Extract the [X, Y] coordinate from the center of the cell holding the provided text.  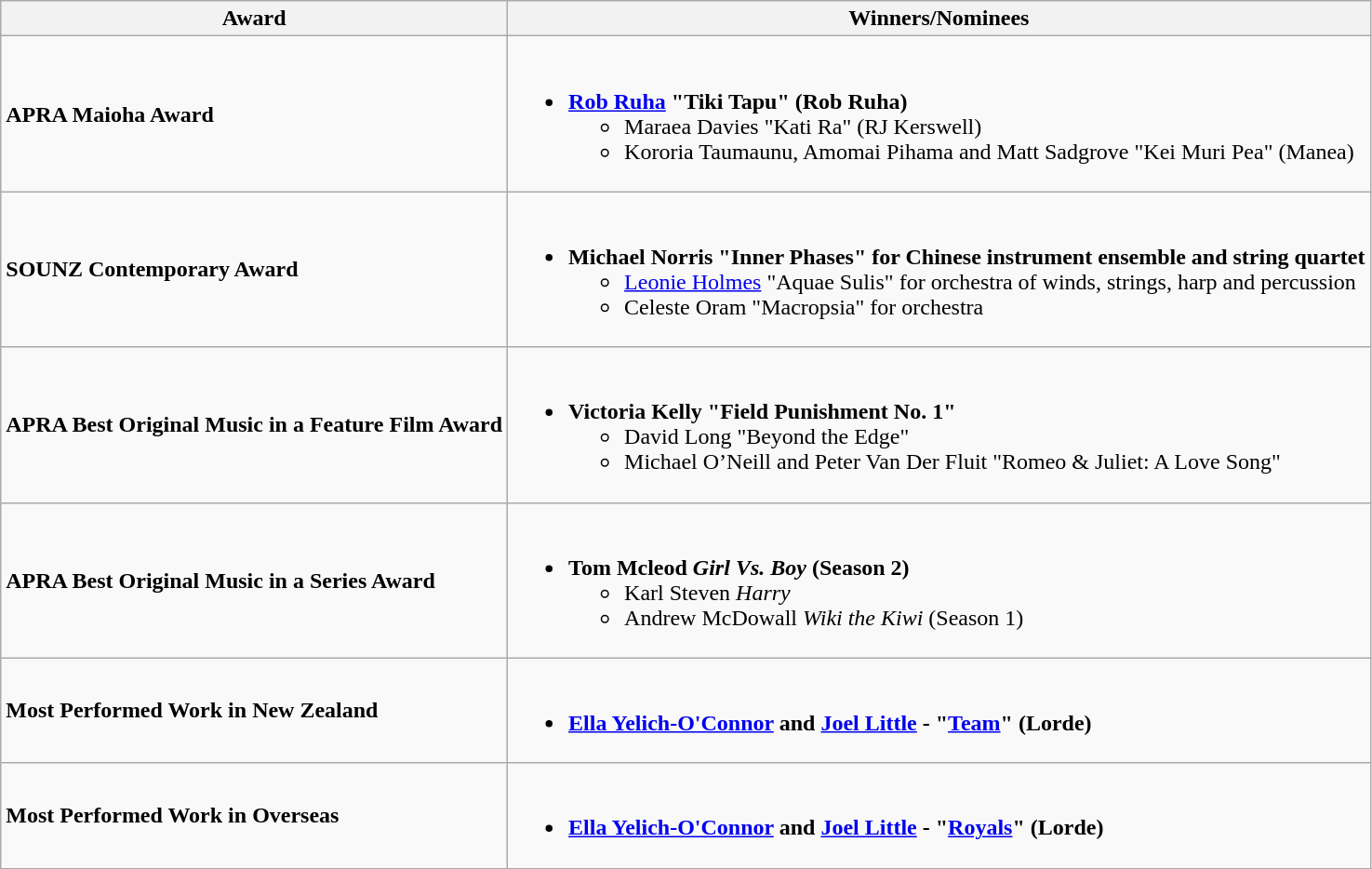
APRA Best Original Music in a Feature Film Award [255, 424]
SOUNZ Contemporary Award [255, 270]
APRA Maioha Award [255, 114]
Ella Yelich-O'Connor and Joel Little - "Royals" (Lorde) [939, 815]
Rob Ruha "Tiki Tapu" (Rob Ruha)Maraea Davies "Kati Ra" (RJ Kerswell)Kororia Taumaunu, Amomai Pihama and Matt Sadgrove "Kei Muri Pea" (Manea) [939, 114]
Award [255, 19]
Victoria Kelly "Field Punishment No. 1"David Long "Beyond the Edge"Michael O’Neill and Peter Van Der Fluit "Romeo & Juliet: A Love Song" [939, 424]
Most Performed Work in New Zealand [255, 711]
Most Performed Work in Overseas [255, 815]
Tom Mcleod Girl Vs. Boy (Season 2)Karl Steven HarryAndrew McDowall Wiki the Kiwi (Season 1) [939, 581]
APRA Best Original Music in a Series Award [255, 581]
Winners/Nominees [939, 19]
Ella Yelich-O'Connor and Joel Little - "Team" (Lorde) [939, 711]
